Pinpoint the cell where the given text exists, returning its [X, Y] midpoint coordinate. 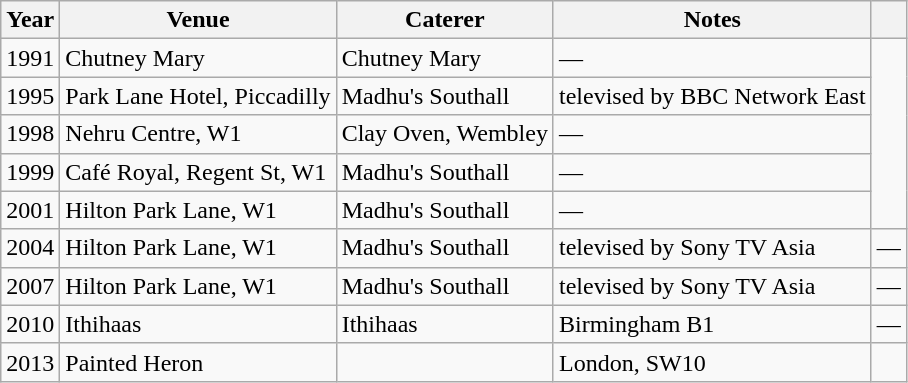
Birmingham B1 [712, 324]
2013 [30, 362]
Painted Heron [198, 362]
1999 [30, 172]
1995 [30, 96]
1991 [30, 58]
London, SW10 [712, 362]
2010 [30, 324]
Café Royal, Regent St, W1 [198, 172]
2007 [30, 286]
Park Lane Hotel, Piccadilly [198, 96]
Clay Oven, Wembley [444, 134]
televised by BBC Network East [712, 96]
Nehru Centre, W1 [198, 134]
Year [30, 20]
Venue [198, 20]
1998 [30, 134]
2001 [30, 210]
2004 [30, 248]
Caterer [444, 20]
Notes [712, 20]
